Provide the (x, y) coordinate of the cell's center where the given text is located.  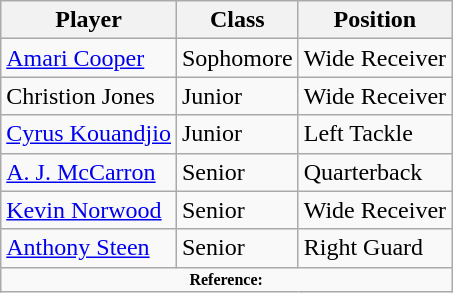
A. J. McCarron (89, 172)
Kevin Norwood (89, 210)
Sophomore (237, 58)
Christion Jones (89, 96)
Quarterback (374, 172)
Position (374, 20)
Anthony Steen (89, 248)
Left Tackle (374, 134)
Reference: (226, 279)
Amari Cooper (89, 58)
Right Guard (374, 248)
Player (89, 20)
Cyrus Kouandjio (89, 134)
Class (237, 20)
